Return (x, y) of the center of cell containing provided text 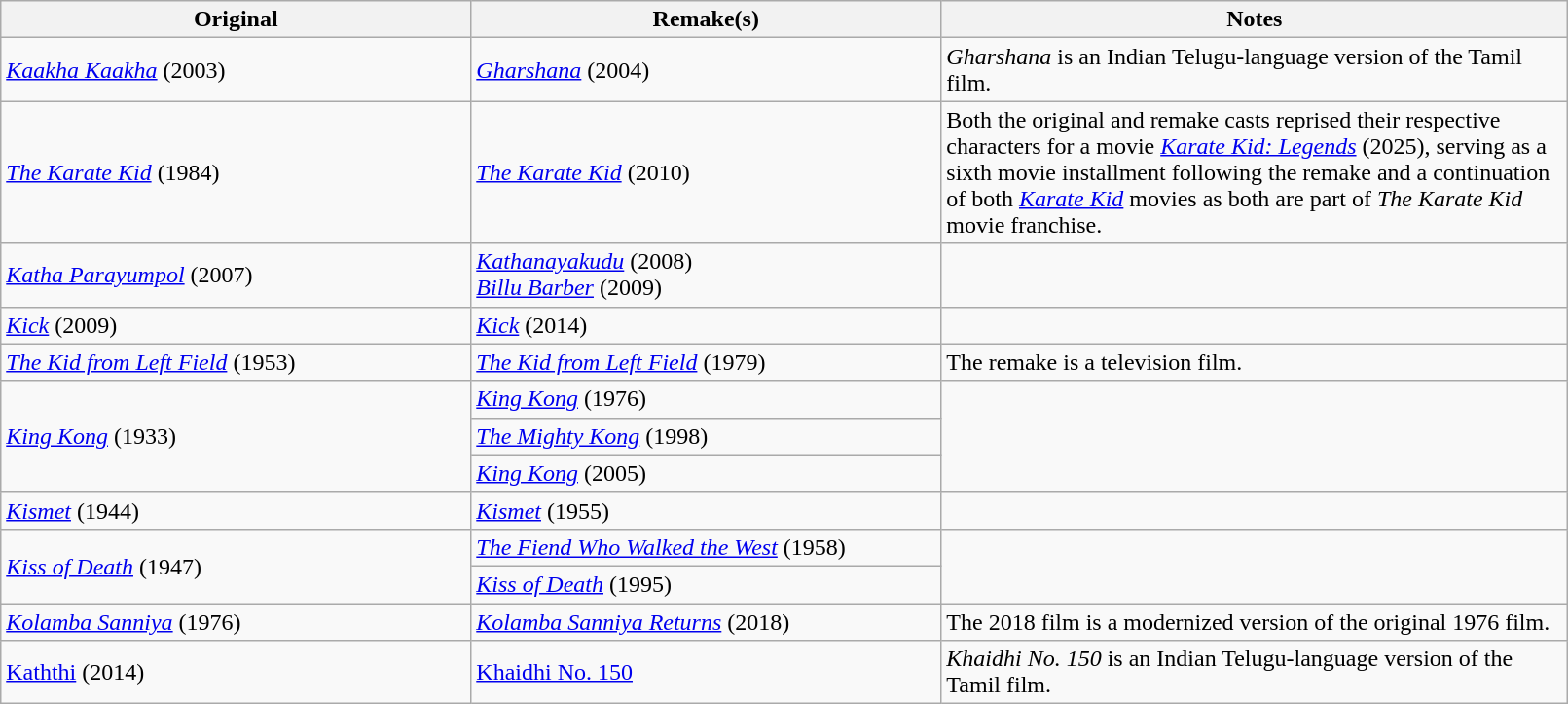
Khaidhi No. 150 is an Indian Telugu-language version of the Tamil film. (1255, 672)
Remake(s) (707, 19)
King Kong (2005) (707, 473)
Gharshana (2004) (707, 70)
The Karate Kid (2010) (707, 172)
Khaidhi No. 150 (707, 672)
Kismet (1955) (707, 510)
Kolamba Sanniya (1976) (236, 622)
Kolamba Sanniya Returns (2018) (707, 622)
Katha Parayumpol (2007) (236, 275)
The Karate Kid (1984) (236, 172)
The Fiend Who Walked the West (1958) (707, 547)
Kaakha Kaakha (2003) (236, 70)
The remake is a television film. (1255, 362)
Original (236, 19)
Kiss of Death (1995) (707, 584)
The 2018 film is a modernized version of the original 1976 film. (1255, 622)
The Mighty Kong (1998) (707, 436)
Notes (1255, 19)
Kick (2009) (236, 325)
Kiss of Death (1947) (236, 566)
The Kid from Left Field (1953) (236, 362)
King Kong (1976) (707, 399)
Kick (2014) (707, 325)
The Kid from Left Field (1979) (707, 362)
Kismet (1944) (236, 510)
King Kong (1933) (236, 436)
Gharshana is an Indian Telugu-language version of the Tamil film. (1255, 70)
Kaththi (2014) (236, 672)
Kathanayakudu (2008)Billu Barber (2009) (707, 275)
